Locate the cell with the specified text and output its [X, Y] center coordinate. 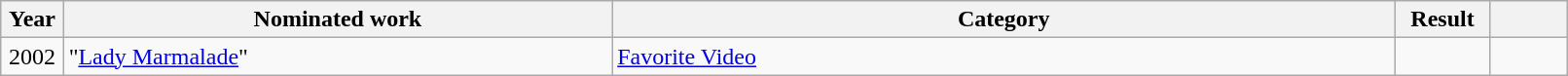
Year [32, 19]
Nominated work [338, 19]
Category [1004, 19]
2002 [32, 57]
"Lady Marmalade" [338, 57]
Favorite Video [1004, 57]
Result [1442, 19]
